For the text-containing cell, return its midpoint in [X, Y] coordinate format. 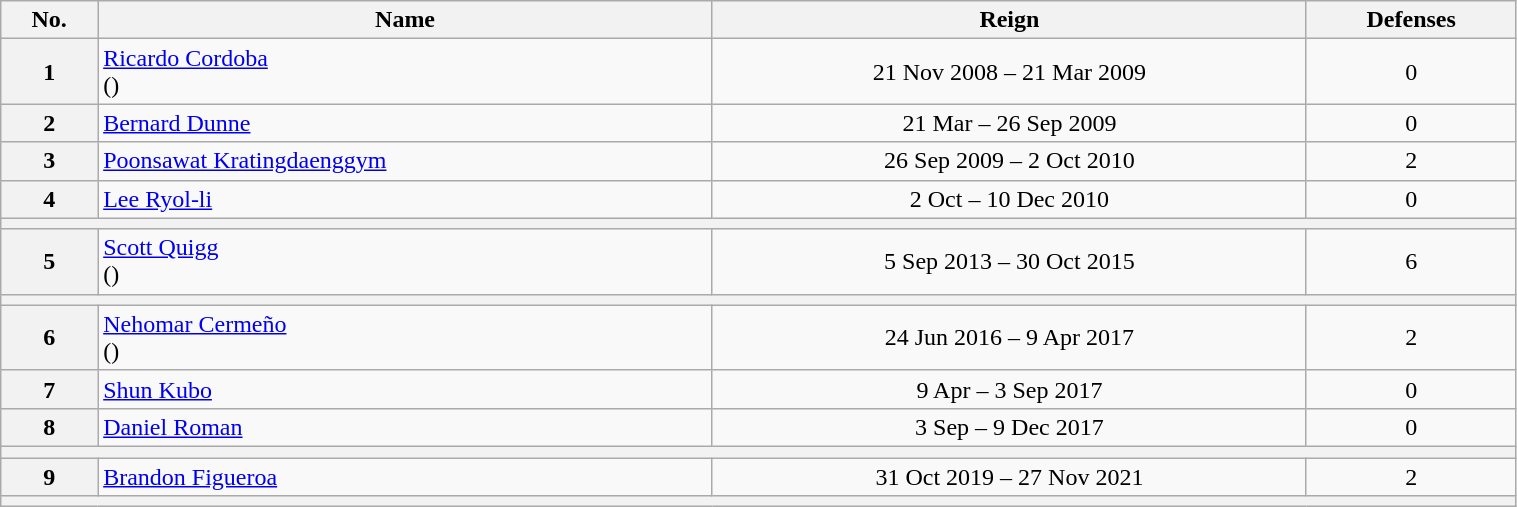
21 Mar – 26 Sep 2009 [1009, 123]
Nehomar Cermeño() [406, 338]
Ricardo Cordoba() [406, 72]
1 [50, 72]
Scott Quigg() [406, 262]
5 [50, 262]
26 Sep 2009 – 2 Oct 2010 [1009, 161]
9 Apr – 3 Sep 2017 [1009, 389]
Reign [1009, 20]
Defenses [1411, 20]
31 Oct 2019 – 27 Nov 2021 [1009, 477]
5 Sep 2013 – 30 Oct 2015 [1009, 262]
24 Jun 2016 – 9 Apr 2017 [1009, 338]
2 Oct – 10 Dec 2010 [1009, 199]
Bernard Dunne [406, 123]
3 Sep – 9 Dec 2017 [1009, 427]
Poonsawat Kratingdaenggym [406, 161]
7 [50, 389]
Lee Ryol-li [406, 199]
Daniel Roman [406, 427]
3 [50, 161]
9 [50, 477]
8 [50, 427]
Name [406, 20]
Brandon Figueroa [406, 477]
21 Nov 2008 – 21 Mar 2009 [1009, 72]
Shun Kubo [406, 389]
4 [50, 199]
No. [50, 20]
